Pinpoint the cell where the given text exists, returning its [x, y] midpoint coordinate. 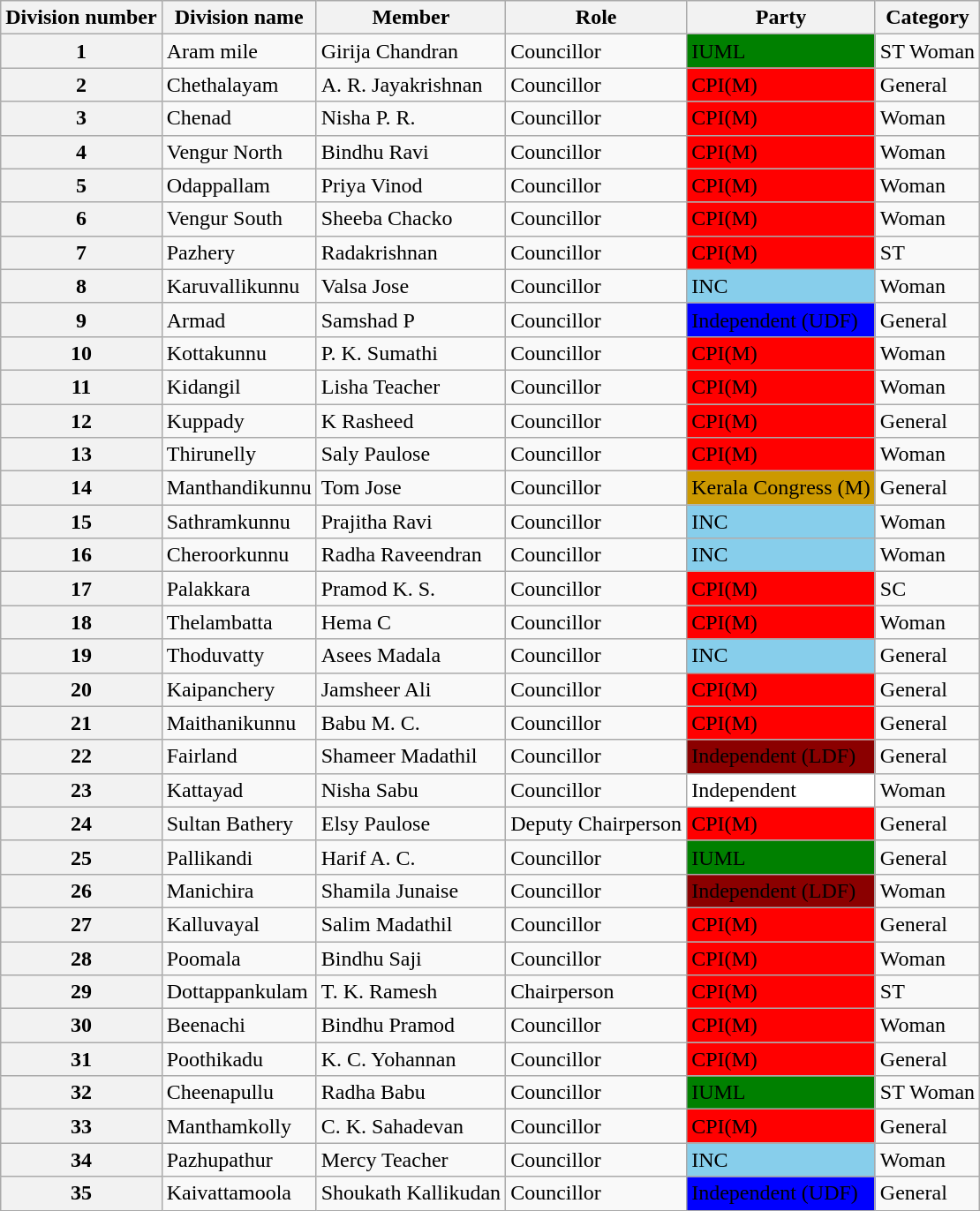
30 [81, 1026]
Bindhu Ravi [411, 152]
17 [81, 589]
1 [81, 51]
5 [81, 185]
Shoukath Kallikudan [411, 1193]
31 [81, 1059]
Chenad [238, 118]
Aram mile [238, 51]
P. K. Sumathi [411, 353]
12 [81, 421]
14 [81, 488]
C. K. Sahadevan [411, 1126]
Pazhery [238, 252]
Manichira [238, 891]
Nisha Sabu [411, 790]
Manthandikunnu [238, 488]
7 [81, 252]
Kaipanchery [238, 689]
Salim Madathil [411, 924]
A. R. Jayakrishnan [411, 85]
8 [81, 286]
K. C. Yohannan [411, 1059]
Pallikandi [238, 857]
Fairland [238, 756]
Kaivattamoola [238, 1193]
15 [81, 522]
Kattayad [238, 790]
Division name [238, 18]
Kottakunnu [238, 353]
Karuvallikunnu [238, 286]
27 [81, 924]
Member [411, 18]
Kidangil [238, 387]
6 [81, 219]
Pazhupathur [238, 1160]
Nisha P. R. [411, 118]
Sathramkunnu [238, 522]
19 [81, 656]
10 [81, 353]
Shameer Madathil [411, 756]
Kuppady [238, 421]
23 [81, 790]
Vengur South [238, 219]
Jamsheer Ali [411, 689]
Elsy Paulose [411, 824]
22 [81, 756]
Thirunelly [238, 455]
Prajitha Ravi [411, 522]
Thoduvatty [238, 656]
9 [81, 320]
Palakkara [238, 589]
Division number [81, 18]
Radakrishnan [411, 252]
Babu M. C. [411, 723]
Radha Raveendran [411, 555]
Cheroorkunnu [238, 555]
Bindhu Saji [411, 958]
SC [927, 589]
Poothikadu [238, 1059]
Radha Babu [411, 1093]
Cheenapullu [238, 1093]
13 [81, 455]
Manthamkolly [238, 1126]
T. K. Ramesh [411, 992]
Chairperson [597, 992]
Samshad P [411, 320]
Party [781, 18]
Independent [781, 790]
Role [597, 18]
Valsa Jose [411, 286]
Bindhu Pramod [411, 1026]
Kalluvayal [238, 924]
Asees Madala [411, 656]
Pramod K. S. [411, 589]
Sheeba Chacko [411, 219]
Vengur North [238, 152]
4 [81, 152]
Chethalayam [238, 85]
34 [81, 1160]
Category [927, 18]
Thelambatta [238, 622]
Kerala Congress (M) [781, 488]
Priya Vinod [411, 185]
28 [81, 958]
21 [81, 723]
Armad [238, 320]
Dottappankulam [238, 992]
Odappallam [238, 185]
Deputy Chairperson [597, 824]
35 [81, 1193]
Tom Jose [411, 488]
25 [81, 857]
Poomala [238, 958]
24 [81, 824]
3 [81, 118]
Sultan Bathery [238, 824]
Saly Paulose [411, 455]
20 [81, 689]
2 [81, 85]
Harif A. C. [411, 857]
K Rasheed [411, 421]
Girija Chandran [411, 51]
Beenachi [238, 1026]
16 [81, 555]
Hema C [411, 622]
18 [81, 622]
26 [81, 891]
33 [81, 1126]
Mercy Teacher [411, 1160]
29 [81, 992]
Shamila Junaise [411, 891]
Lisha Teacher [411, 387]
32 [81, 1093]
Maithanikunnu [238, 723]
11 [81, 387]
